Pinpoint the cell where the given text exists, returning its [x, y] midpoint coordinate. 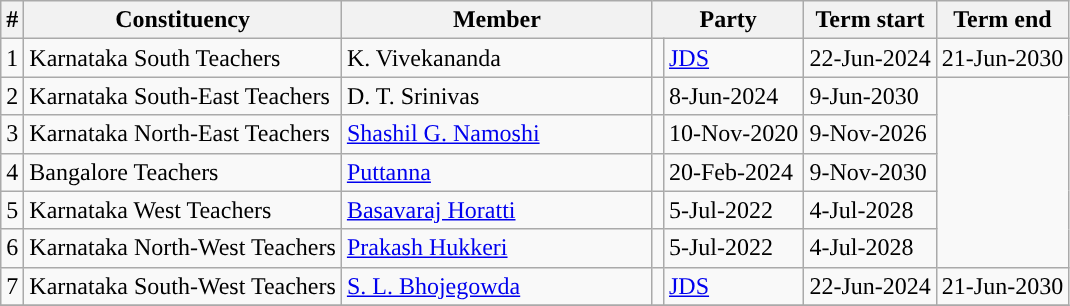
Karnataka West Teachers [183, 210]
2 [12, 96]
Term start [870, 20]
Karnataka South-East Teachers [183, 96]
Karnataka North-West Teachers [183, 248]
Karnataka North-East Teachers [183, 134]
8-Jun-2024 [733, 96]
9-Nov-2026 [870, 134]
Member [496, 20]
10-Nov-2020 [733, 134]
D. T. Srinivas [496, 96]
1 [12, 58]
Term end [1002, 20]
Karnataka South-West Teachers [183, 286]
Prakash Hukkeri [496, 248]
7 [12, 286]
9-Nov-2030 [870, 172]
S. L. Bhojegowda [496, 286]
Puttanna [496, 172]
# [12, 20]
5 [12, 210]
9-Jun-2030 [870, 96]
Bangalore Teachers [183, 172]
20-Feb-2024 [733, 172]
3 [12, 134]
4 [12, 172]
Party [728, 20]
K. Vivekananda [496, 58]
Basavaraj Horatti [496, 210]
Shashil G. Namoshi [496, 134]
Constituency [183, 20]
Karnataka South Teachers [183, 58]
6 [12, 248]
